From the cell containing the given text, extract its center point as (x, y) coordinate. 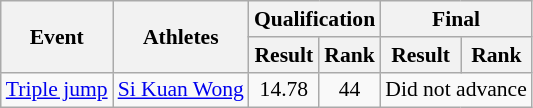
Final (456, 19)
Did not advance (456, 90)
Event (57, 36)
Qualification (314, 19)
Triple jump (57, 90)
44 (350, 90)
Si Kuan Wong (181, 90)
14.78 (284, 90)
Athletes (181, 36)
